Locate the cell with the specified text and output its (x, y) center coordinate. 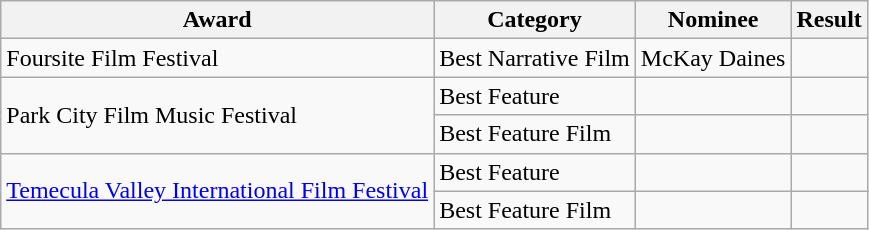
McKay Daines (713, 58)
Award (218, 20)
Foursite Film Festival (218, 58)
Temecula Valley International Film Festival (218, 191)
Nominee (713, 20)
Category (535, 20)
Best Narrative Film (535, 58)
Result (829, 20)
Park City Film Music Festival (218, 115)
